Output the [X, Y] coordinate of the center of the cell containing the given text.  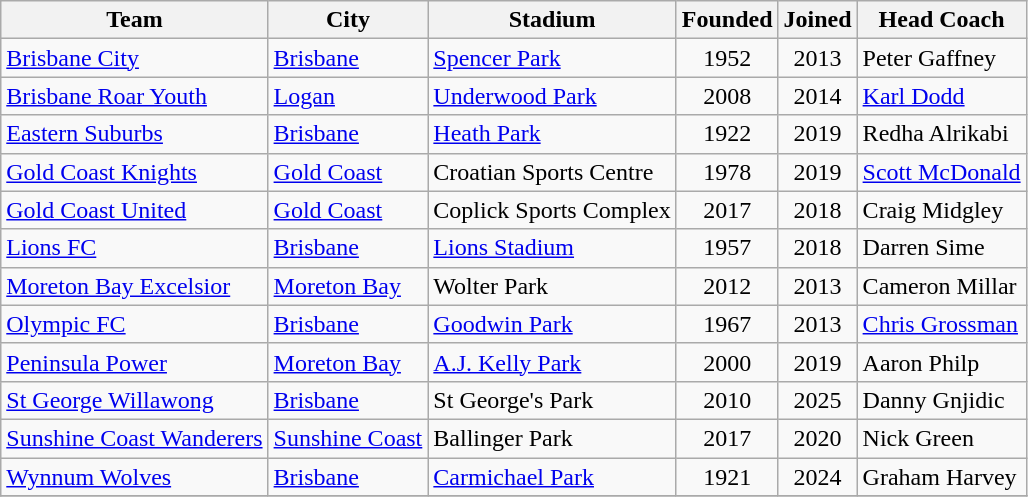
Spencer Park [552, 58]
1952 [727, 58]
1978 [727, 172]
2014 [818, 96]
Wolter Park [552, 286]
Peninsula Power [134, 362]
2000 [727, 362]
Graham Harvey [942, 477]
2010 [727, 400]
Heath Park [552, 134]
Croatian Sports Centre [552, 172]
A.J. Kelly Park [552, 362]
Head Coach [942, 20]
Gold Coast Knights [134, 172]
Carmichael Park [552, 477]
1922 [727, 134]
Team [134, 20]
Eastern Suburbs [134, 134]
Brisbane Roar Youth [134, 96]
Coplick Sports Complex [552, 210]
Lions Stadium [552, 248]
Joined [818, 20]
1921 [727, 477]
St George's Park [552, 400]
Nick Green [942, 438]
Craig Midgley [942, 210]
Moreton Bay Excelsior [134, 286]
St George Willawong [134, 400]
1967 [727, 324]
2020 [818, 438]
Darren Sime [942, 248]
Ballinger Park [552, 438]
Stadium [552, 20]
Danny Gnjidic [942, 400]
2024 [818, 477]
Underwood Park [552, 96]
Karl Dodd [942, 96]
Redha Alrikabi [942, 134]
Sunshine Coast Wanderers [134, 438]
Goodwin Park [552, 324]
2012 [727, 286]
Aaron Philp [942, 362]
Wynnum Wolves [134, 477]
Logan [348, 96]
Cameron Millar [942, 286]
Lions FC [134, 248]
Chris Grossman [942, 324]
Olympic FC [134, 324]
Brisbane City [134, 58]
2025 [818, 400]
City [348, 20]
Scott McDonald [942, 172]
1957 [727, 248]
Peter Gaffney [942, 58]
Gold Coast United [134, 210]
Founded [727, 20]
Sunshine Coast [348, 438]
2008 [727, 96]
